From the cell containing the given text, extract its center point as (X, Y) coordinate. 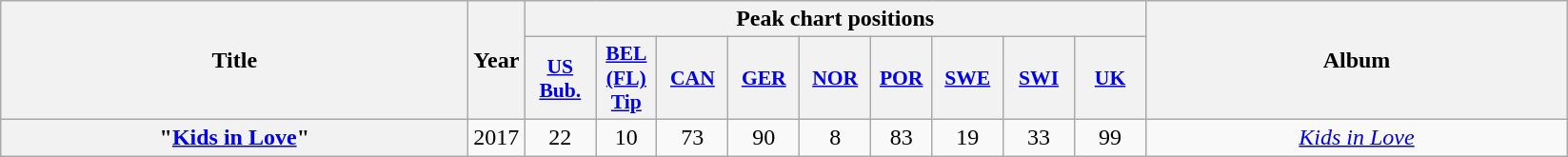
90 (764, 137)
8 (836, 137)
Year (497, 61)
2017 (497, 137)
Peak chart positions (836, 19)
UK (1110, 78)
Kids in Love (1356, 137)
99 (1110, 137)
USBub. (560, 78)
BEL(FL)Tip (626, 78)
22 (560, 137)
CAN (693, 78)
POR (902, 78)
73 (693, 137)
Title (234, 61)
SWE (967, 78)
GER (764, 78)
SWI (1040, 78)
10 (626, 137)
Album (1356, 61)
NOR (836, 78)
33 (1040, 137)
19 (967, 137)
"Kids in Love" (234, 137)
83 (902, 137)
